Pinpoint the cell where the given text exists, returning its [x, y] midpoint coordinate. 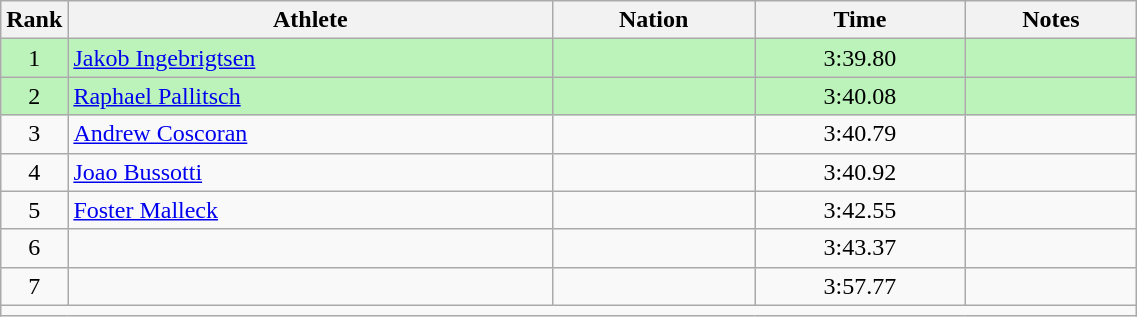
Jakob Ingebrigtsen [310, 58]
Rank [34, 20]
Raphael Pallitsch [310, 96]
Foster Malleck [310, 210]
Joao Bussotti [310, 172]
3:42.55 [860, 210]
7 [34, 286]
1 [34, 58]
2 [34, 96]
Notes [1051, 20]
3:40.79 [860, 134]
Time [860, 20]
Nation [654, 20]
3:43.37 [860, 248]
3:40.08 [860, 96]
3:40.92 [860, 172]
3 [34, 134]
3:57.77 [860, 286]
3:39.80 [860, 58]
6 [34, 248]
4 [34, 172]
Andrew Coscoran [310, 134]
5 [34, 210]
Athlete [310, 20]
